Find where the given text appears and provide that cell's center as (x, y) coordinate. 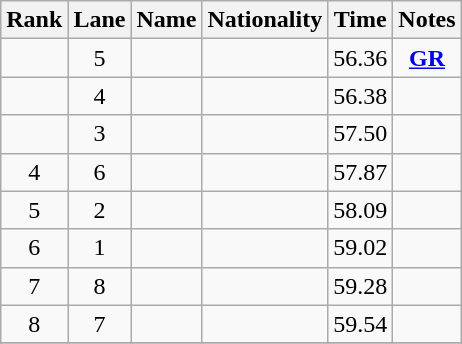
Lane (100, 20)
1 (100, 248)
57.50 (360, 134)
59.28 (360, 286)
56.36 (360, 58)
58.09 (360, 210)
56.38 (360, 96)
Nationality (265, 20)
2 (100, 210)
59.02 (360, 248)
Name (166, 20)
59.54 (360, 324)
Rank (34, 20)
Time (360, 20)
GR (427, 58)
Notes (427, 20)
57.87 (360, 172)
3 (100, 134)
